Find where the given text appears and provide that cell's center as (x, y) coordinate. 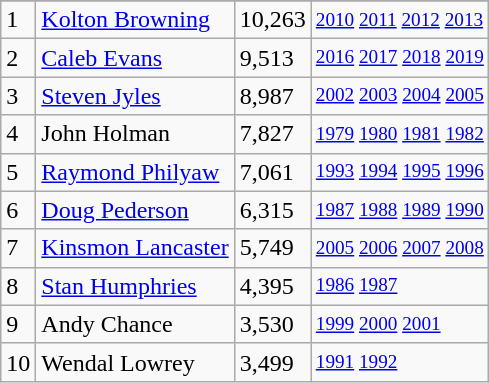
1979 1980 1981 1982 (400, 134)
3,530 (272, 324)
7 (18, 248)
1993 1994 1995 1996 (400, 172)
5,749 (272, 248)
4,395 (272, 286)
Caleb Evans (135, 58)
8,987 (272, 96)
4 (18, 134)
10 (18, 362)
1987 1988 1989 1990 (400, 210)
2005 2006 2007 2008 (400, 248)
3 (18, 96)
9 (18, 324)
Andy Chance (135, 324)
2010 2011 2012 2013 (400, 20)
1991 1992 (400, 362)
10,263 (272, 20)
Kolton Browning (135, 20)
Steven Jyles (135, 96)
7,827 (272, 134)
3,499 (272, 362)
1986 1987 (400, 286)
Kinsmon Lancaster (135, 248)
2 (18, 58)
8 (18, 286)
2002 2003 2004 2005 (400, 96)
1 (18, 20)
John Holman (135, 134)
9,513 (272, 58)
1999 2000 2001 (400, 324)
Raymond Philyaw (135, 172)
2016 2017 2018 2019 (400, 58)
5 (18, 172)
Wendal Lowrey (135, 362)
6,315 (272, 210)
7,061 (272, 172)
Stan Humphries (135, 286)
Doug Pederson (135, 210)
6 (18, 210)
